Extract the [x, y] coordinate from the center of the cell holding the provided text.  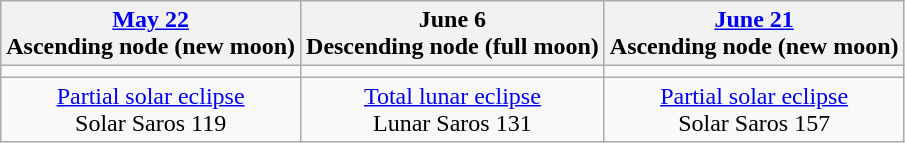
Partial solar eclipseSolar Saros 119 [151, 110]
May 22Ascending node (new moon) [151, 34]
Total lunar eclipseLunar Saros 131 [453, 110]
June 21Ascending node (new moon) [754, 34]
Partial solar eclipseSolar Saros 157 [754, 110]
June 6Descending node (full moon) [453, 34]
